Return (X, Y) of the center of cell containing provided text 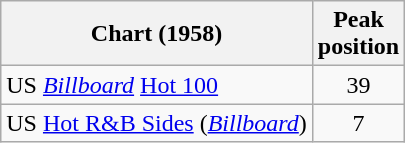
US Billboard Hot 100 (157, 85)
Chart (1958) (157, 34)
39 (358, 85)
Peakposition (358, 34)
7 (358, 123)
US Hot R&B Sides (Billboard) (157, 123)
